Find where the given text appears and provide that cell's center as (x, y) coordinate. 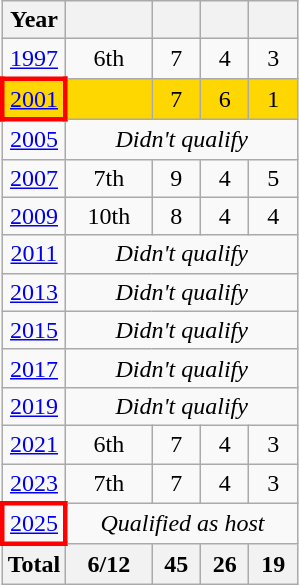
26 (224, 564)
6/12 (109, 564)
2013 (34, 292)
2023 (34, 484)
2011 (34, 254)
6 (224, 98)
9 (176, 178)
2019 (34, 406)
45 (176, 564)
2025 (34, 524)
2021 (34, 444)
10th (109, 216)
2007 (34, 178)
19 (274, 564)
8 (176, 216)
2005 (34, 139)
2001 (34, 98)
2017 (34, 368)
Qualified as host (182, 524)
1 (274, 98)
Year (34, 20)
1997 (34, 59)
5 (274, 178)
2015 (34, 330)
Total (34, 564)
2009 (34, 216)
